Output the [x, y] coordinate of the center of the cell containing the given text.  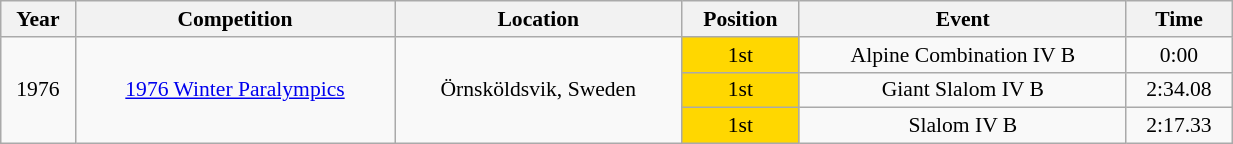
Position [741, 19]
Event [962, 19]
Alpine Combination IV B [962, 55]
Slalom IV B [962, 126]
2:34.08 [1178, 90]
2:17.33 [1178, 126]
Year [38, 19]
Location [538, 19]
1976 [38, 90]
1976 Winter Paralympics [235, 90]
Örnsköldsvik, Sweden [538, 90]
Competition [235, 19]
0:00 [1178, 55]
Time [1178, 19]
Giant Slalom IV B [962, 90]
